For the text-containing cell, return its midpoint in [X, Y] coordinate format. 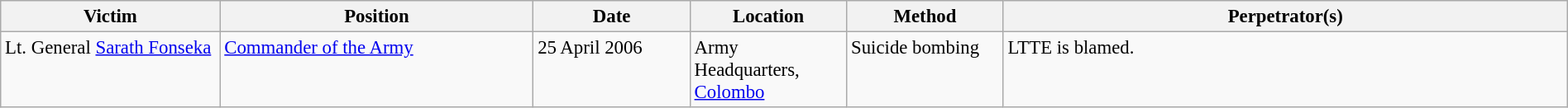
Army Headquarters, Colombo [767, 70]
LTTE is blamed. [1285, 70]
Victim [111, 16]
Location [767, 16]
Lt. General Sarath Fonseka [111, 70]
Suicide bombing [925, 70]
Method [925, 16]
Date [612, 16]
25 April 2006 [612, 70]
Commander of the Army [377, 70]
Position [377, 16]
Perpetrator(s) [1285, 16]
